Identify which cell holds the provided text, then report its [X, Y] central coordinate. 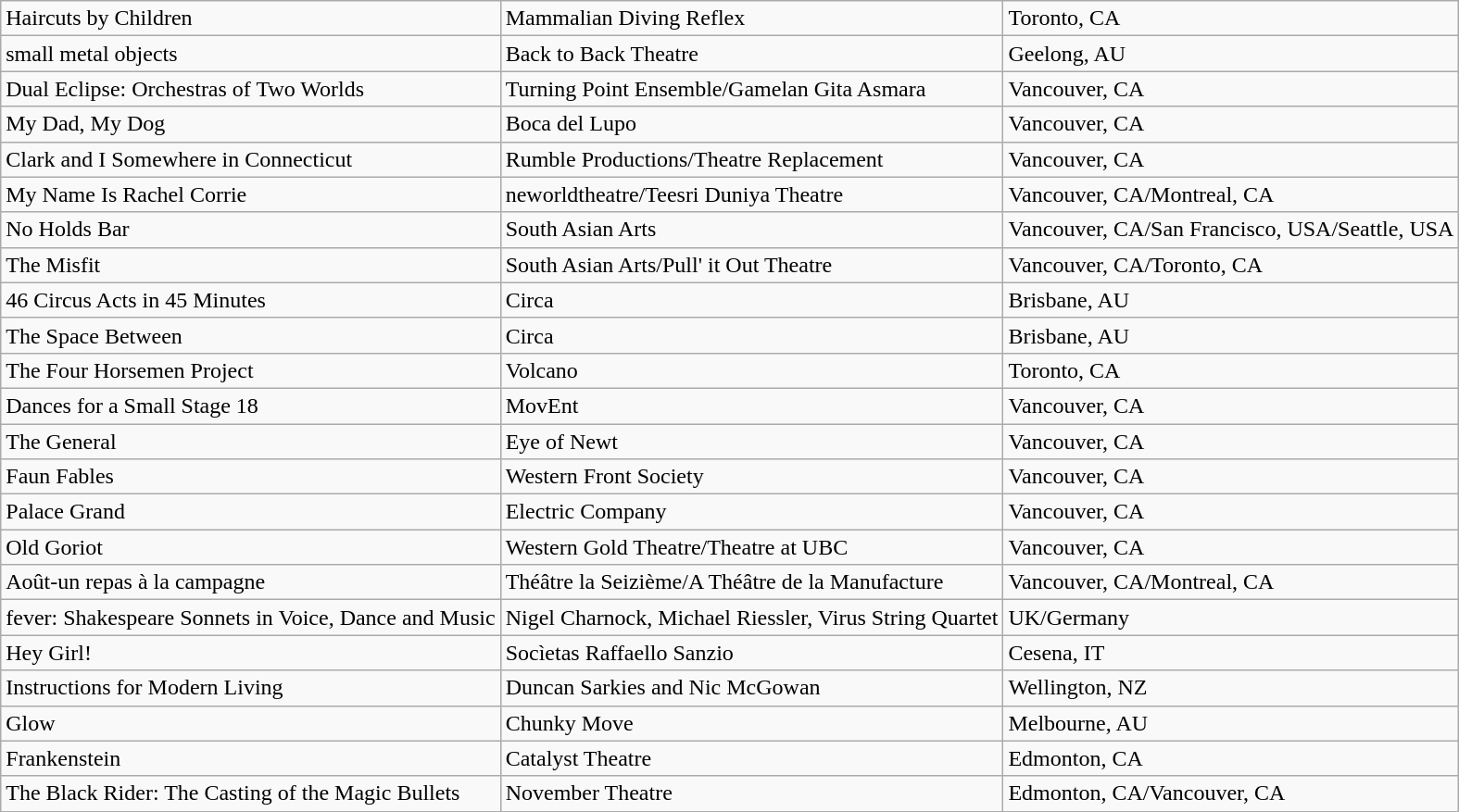
Western Front Society [752, 477]
Western Gold Theatre/Theatre at UBC [752, 547]
Vancouver, CA/San Francisco, USA/Seattle, USA [1231, 230]
Vancouver, CA/Toronto, CA [1231, 265]
Wellington, NZ [1231, 688]
Hey Girl! [250, 653]
46 Circus Acts in 45 Minutes [250, 300]
Electric Company [752, 512]
UK/Germany [1231, 618]
Back to Back Theatre [752, 54]
Geelong, AU [1231, 54]
Faun Fables [250, 477]
The Misfit [250, 265]
Old Goriot [250, 547]
Boca del Lupo [752, 124]
Clark and I Somewhere in Connecticut [250, 159]
Turning Point Ensemble/Gamelan Gita Asmara [752, 89]
The Four Horsemen Project [250, 370]
Instructions for Modern Living [250, 688]
Duncan Sarkies and Nic McGowan [752, 688]
Edmonton, CA [1231, 758]
The General [250, 442]
Nigel Charnock, Michael Riessler, Virus String Quartet [752, 618]
My Dad, My Dog [250, 124]
Catalyst Theatre [752, 758]
The Space Between [250, 335]
Cesena, IT [1231, 653]
Dual Eclipse: Orchestras of Two Worlds [250, 89]
Palace Grand [250, 512]
South Asian Arts/Pull' it Out Theatre [752, 265]
Dances for a Small Stage 18 [250, 406]
Eye of Newt [752, 442]
No Holds Bar [250, 230]
MovEnt [752, 406]
Chunky Move [752, 723]
Rumble Productions/Theatre Replacement [752, 159]
Haircuts by Children [250, 19]
Melbourne, AU [1231, 723]
Frankenstein [250, 758]
The Black Rider: The Casting of the Magic Bullets [250, 793]
Août-un repas à la campagne [250, 582]
fever: Shakespeare Sonnets in Voice, Dance and Music [250, 618]
My Name Is Rachel Corrie [250, 194]
Volcano [752, 370]
Théâtre la Seizième/A Théâtre de la Manufacture [752, 582]
Socìetas Raffaello Sanzio [752, 653]
neworldtheatre/Teesri Duniya Theatre [752, 194]
South Asian Arts [752, 230]
Mammalian Diving Reflex [752, 19]
November Theatre [752, 793]
small metal objects [250, 54]
Edmonton, CA/Vancouver, CA [1231, 793]
Glow [250, 723]
